For the text-containing cell, return its midpoint in [x, y] coordinate format. 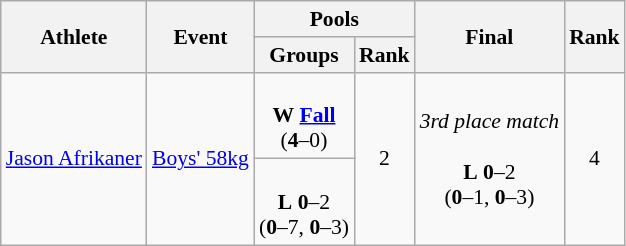
Pools [334, 19]
Boys' 58kg [200, 158]
2 [384, 158]
4 [594, 158]
W Fall(4–0) [304, 116]
Final [490, 36]
Event [200, 36]
Groups [304, 55]
Jason Afrikaner [74, 158]
L 0–2(0–7, 0–3) [304, 202]
3rd place matchL 0–2(0–1, 0–3) [490, 158]
Athlete [74, 36]
